Return (X, Y) of the center of cell containing provided text 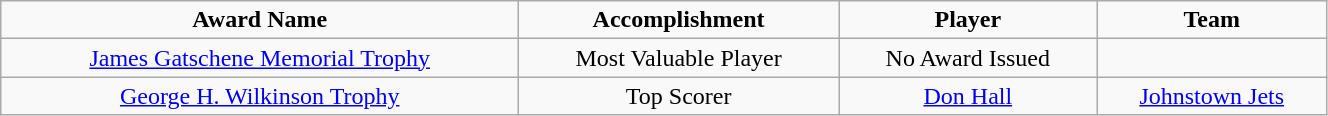
Johnstown Jets (1212, 96)
Team (1212, 20)
Top Scorer (679, 96)
Don Hall (968, 96)
Player (968, 20)
Award Name (260, 20)
Accomplishment (679, 20)
No Award Issued (968, 58)
George H. Wilkinson Trophy (260, 96)
Most Valuable Player (679, 58)
James Gatschene Memorial Trophy (260, 58)
